Scan for the cell matching the given text and deliver its (x, y) coordinate at center. 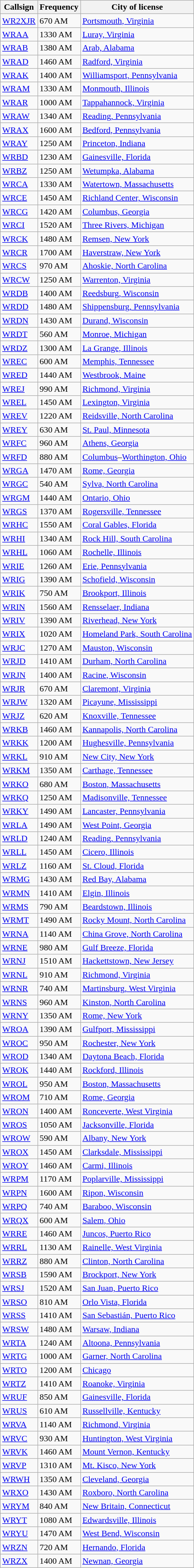
WRSO (19, 1302)
Frequency (59, 7)
WRKQ (19, 797)
WRCK (19, 239)
WRUS (19, 1411)
WRJZ (19, 716)
1260 AM (59, 566)
WRNE (19, 947)
Monmouth, Illinois (137, 89)
WRPM (19, 1179)
Gulf Breeze, Florida (137, 947)
WRSJ (19, 1288)
WRMG (19, 879)
Haverstraw, New York (137, 252)
WROC (19, 1043)
1320 AM (59, 702)
Racine, Wisconsin (137, 675)
Cleveland, Georgia (137, 1479)
Rome, New York (137, 1015)
Lancaster, Pennsylvania (137, 811)
1590 AM (59, 1275)
Sylva, North Carolina (137, 484)
1220 AM (59, 416)
WR2XJR (19, 21)
1230 AM (59, 157)
WRNY (19, 1015)
1420 AM (59, 212)
WRAM (19, 89)
WREV (19, 416)
Kinston, North Carolina (137, 1002)
Newnan, Georgia (137, 1561)
1300 AM (59, 348)
WROL (19, 1084)
970 AM (59, 266)
930 AM (59, 1438)
810 AM (59, 1302)
WRTZ (19, 1384)
WRYU (19, 1534)
Westbrook, Maine (137, 375)
WRDT (19, 334)
WRLL (19, 852)
WRTG (19, 1356)
Mount Vernon, Kentucky (137, 1452)
WRRE (19, 1234)
WRYT (19, 1520)
Carthage, Tennessee (137, 770)
WRVP (19, 1465)
WRFD (19, 457)
St. Cloud, Florida (137, 866)
Coral Gables, Florida (137, 525)
630 AM (59, 430)
WRNS (19, 1002)
WRAR (19, 102)
WRCR (19, 252)
Warsaw, Indiana (137, 1329)
WRGC (19, 484)
720 AM (59, 1547)
WRGA (19, 471)
WRKB (19, 729)
Homeland Park, South Carolina (137, 634)
Brockport, New York (137, 1275)
WRGS (19, 511)
Columbus–Worthington, Ohio (137, 457)
1060 AM (59, 552)
West Bend, Wisconsin (137, 1534)
750 AM (59, 593)
1050 AM (59, 1125)
WRQX (19, 1220)
Rocky Mount, North Carolina (137, 920)
Mt. Kisco, New York (137, 1465)
WRAW (19, 116)
WROM (19, 1097)
San Juan, Puerto Rico (137, 1288)
WREL (19, 402)
Albany, New York (137, 1138)
WROA (19, 1029)
Hackettstown, New Jersey (137, 961)
WRJR (19, 689)
WROW (19, 1138)
1550 AM (59, 525)
Warrenton, Virginia (137, 280)
WRTA (19, 1343)
Athens, Georgia (137, 443)
710 AM (59, 1097)
1380 AM (59, 48)
Jacksonville, Florida (137, 1125)
540 AM (59, 484)
WRBZ (19, 171)
1080 AM (59, 1520)
WRGM (19, 498)
Lexington, Virginia (137, 402)
Gulfport, Mississippi (137, 1029)
WRKK (19, 743)
1310 AM (59, 1465)
La Grange, Illinois (137, 348)
San Sebastián, Puerto Rico (137, 1316)
Rainelle, West Virginia (137, 1247)
Hughesville, Pennsylvania (137, 743)
WRIK (19, 593)
New Britain, Connecticut (137, 1506)
Russellville, Kentucky (137, 1411)
Martinsburg, West Virginia (137, 988)
WRIG (19, 579)
WRNJ (19, 961)
790 AM (59, 907)
WRPQ (19, 1206)
Radford, Virginia (137, 62)
WRAK (19, 75)
Altoona, Pennsylvania (137, 1343)
WRRZ (19, 1261)
WRPN (19, 1193)
WRDN (19, 320)
850 AM (59, 1397)
590 AM (59, 1138)
WRXO (19, 1493)
WRAY (19, 143)
WRMS (19, 907)
1370 AM (59, 511)
WRSB (19, 1275)
1510 AM (59, 961)
WRCG (19, 212)
Ahoskie, North Carolina (137, 266)
WROY (19, 1166)
Remsen, New York (137, 239)
West Point, Georgia (137, 825)
Orlo Vista, Florida (137, 1302)
WRCE (19, 198)
WROD (19, 1057)
Columbus, Georgia (137, 212)
WRJW (19, 702)
WRDZ (19, 348)
Luray, Virginia (137, 34)
WRVA (19, 1424)
WRMN (19, 893)
WRKL (19, 757)
WRJD (19, 661)
WRDD (19, 307)
WRLD (19, 839)
Huntington, West Virginia (137, 1438)
Claremont, Virginia (137, 689)
Rochelle, Illinois (137, 552)
Rogersville, Tennessee (137, 511)
WRAB (19, 48)
WRLZ (19, 866)
1560 AM (59, 607)
WRNR (19, 988)
WRCW (19, 280)
Juncos, Puerto Rico (137, 1234)
1130 AM (59, 1247)
Wetumpka, Alabama (137, 171)
WRIE (19, 566)
WRCA (19, 184)
WRCS (19, 266)
840 AM (59, 1506)
Garner, North Carolina (137, 1356)
WRIN (19, 607)
WRTO (19, 1370)
1170 AM (59, 1179)
WRNL (19, 975)
Durand, Wisconsin (137, 320)
WRAA (19, 34)
Durham, North Carolina (137, 661)
Rensselaer, Indiana (137, 607)
WROK (19, 1070)
Three Rivers, Michigan (137, 225)
WRKM (19, 770)
Arab, Alabama (137, 48)
Schofield, Wisconsin (137, 579)
Clinton, North Carolina (137, 1261)
WRFC (19, 443)
Williamsport, Pennsylvania (137, 75)
WRAX (19, 130)
Rock Hill, South Carolina (137, 539)
1020 AM (59, 634)
WRZX (19, 1561)
Elgin, Illinois (137, 893)
Mauston, Wisconsin (137, 648)
1700 AM (59, 252)
620 AM (59, 716)
Chicago (137, 1370)
WREJ (19, 389)
WRVK (19, 1452)
WRNA (19, 934)
Ronceverte, West Virginia (137, 1111)
980 AM (59, 947)
Edwardsville, Illinois (137, 1520)
WRZN (19, 1547)
WRMT (19, 920)
Knoxville, Tennessee (137, 716)
WRCI (19, 225)
Erie, Pennsylvania (137, 566)
WRDB (19, 293)
560 AM (59, 334)
Callsign (19, 7)
Beardstown, Illinois (137, 907)
WRON (19, 1111)
WRSS (19, 1316)
WRAD (19, 62)
WROS (19, 1125)
WRIX (19, 634)
Madisonville, Tennessee (137, 797)
WRIV (19, 621)
Roxboro, North Carolina (137, 1493)
WRLA (19, 825)
WRWH (19, 1479)
WRRL (19, 1247)
Kannapolis, North Carolina (137, 729)
Ontario, Ohio (137, 498)
Cicero, Illinois (137, 852)
WRUF (19, 1397)
WREY (19, 430)
WRBD (19, 157)
St. Paul, Minnesota (137, 430)
China Grove, North Carolina (137, 934)
WRKY (19, 811)
1160 AM (59, 866)
WRYM (19, 1506)
Watertown, Massachusetts (137, 184)
New City, New York (137, 757)
Clarksdale, Mississippi (137, 1152)
WRHC (19, 525)
WRVC (19, 1438)
Ripon, Wisconsin (137, 1193)
1270 AM (59, 648)
WREC (19, 361)
680 AM (59, 784)
WROX (19, 1152)
WRJN (19, 675)
City of license (137, 7)
WRJC (19, 648)
WRSW (19, 1329)
Roanoke, Virginia (137, 1384)
Tappahannock, Virginia (137, 102)
Rochester, New York (137, 1043)
Salem, Ohio (137, 1220)
Picayune, Mississippi (137, 702)
Richland Center, Wisconsin (137, 198)
Red Bay, Alabama (137, 879)
Hernando, Florida (137, 1547)
Rockford, Illinois (137, 1070)
Reidsville, North Carolina (137, 416)
Daytona Beach, Florida (137, 1057)
Portsmouth, Virginia (137, 21)
WRKO (19, 784)
WRHI (19, 539)
WRHL (19, 552)
Monroe, Michigan (137, 334)
Shippensburg, Pennsylvania (137, 307)
Baraboo, Wisconsin (137, 1206)
Reedsburg, Wisconsin (137, 293)
WRED (19, 375)
Poplarville, Mississippi (137, 1179)
Riverhead, New York (137, 621)
610 AM (59, 1411)
Memphis, Tennessee (137, 361)
Brookport, Illinois (137, 593)
990 AM (59, 389)
Princeton, Indiana (137, 143)
Bedford, Pennsylvania (137, 130)
Carmi, Illinois (137, 1166)
